From the cell containing the given text, extract its center point as [X, Y] coordinate. 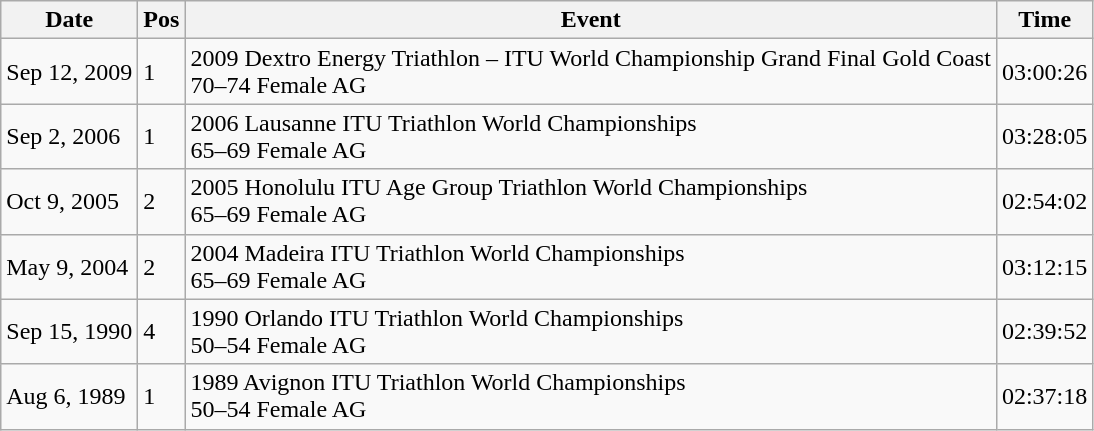
Sep 15, 1990 [70, 332]
1990 Orlando ITU Triathlon World Championships50–54 Female AG [591, 332]
2004 Madeira ITU Triathlon World Championships65–69 Female AG [591, 266]
Oct 9, 2005 [70, 202]
4 [162, 332]
03:00:26 [1044, 72]
03:28:05 [1044, 136]
2009 Dextro Energy Triathlon – ITU World Championship Grand Final Gold Coast70–74 Female AG [591, 72]
02:39:52 [1044, 332]
1989 Avignon ITU Triathlon World Championships50–54 Female AG [591, 396]
02:37:18 [1044, 396]
Sep 2, 2006 [70, 136]
Sep 12, 2009 [70, 72]
2006 Lausanne ITU Triathlon World Championships65–69 Female AG [591, 136]
Event [591, 20]
Pos [162, 20]
02:54:02 [1044, 202]
03:12:15 [1044, 266]
Aug 6, 1989 [70, 396]
2005 Honolulu ITU Age Group Triathlon World Championships65–69 Female AG [591, 202]
May 9, 2004 [70, 266]
Date [70, 20]
Time [1044, 20]
